Find where the given text appears and provide that cell's center as [x, y] coordinate. 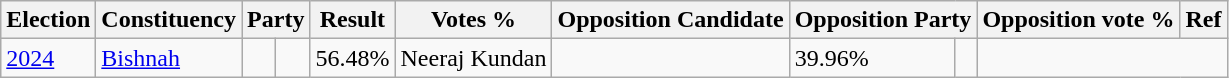
Constituency [169, 20]
Opposition Party [883, 20]
Opposition vote % [1078, 20]
Neeraj Kundan [474, 58]
Bishnah [169, 58]
Opposition Candidate [670, 20]
Ref [1204, 20]
2024 [48, 58]
Result [352, 20]
Votes % [474, 20]
39.96% [872, 58]
56.48% [352, 58]
Party [276, 20]
Election [48, 20]
